Locate the cell with the specified text and output its (X, Y) center coordinate. 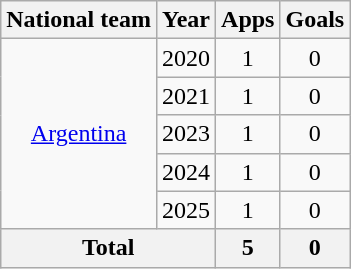
2024 (186, 172)
5 (248, 248)
Year (186, 20)
2020 (186, 58)
2021 (186, 96)
2025 (186, 210)
Goals (315, 20)
Argentina (79, 134)
2023 (186, 134)
Apps (248, 20)
Total (108, 248)
National team (79, 20)
